Output the [X, Y] coordinate of the center of the cell containing the given text.  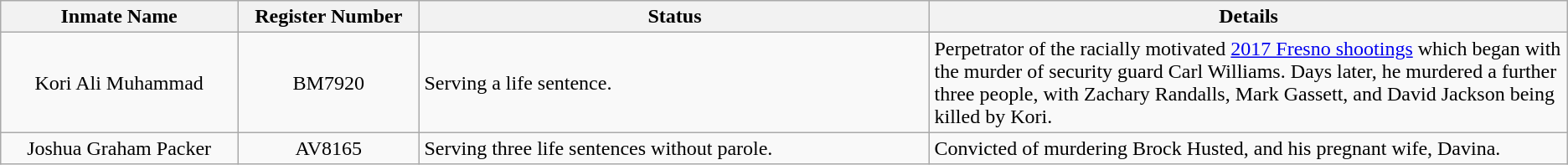
Status [675, 17]
Details [1248, 17]
Serving a life sentence. [675, 82]
AV8165 [328, 148]
Inmate Name [119, 17]
Joshua Graham Packer [119, 148]
Kori Ali Muhammad [119, 82]
BM7920 [328, 82]
Register Number [328, 17]
Convicted of murdering Brock Husted, and his pregnant wife, Davina. [1248, 148]
Serving three life sentences without parole. [675, 148]
